Capture the cell that displays the provided text and extract its (x, y) central coordinate. 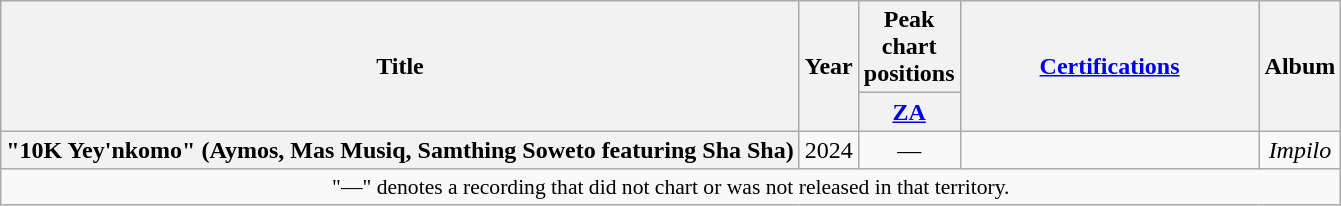
Peak chart positions (909, 47)
Certifications (1110, 66)
Album (1300, 66)
"10K Yey'nkomo" (Aymos, Mas Musiq, Samthing Soweto featuring Sha Sha) (400, 150)
Year (828, 66)
2024 (828, 150)
— (909, 150)
Impilo (1300, 150)
ZA (909, 112)
"—" denotes a recording that did not chart or was not released in that territory. (671, 187)
Title (400, 66)
